Capture the cell that displays the provided text and extract its [x, y] central coordinate. 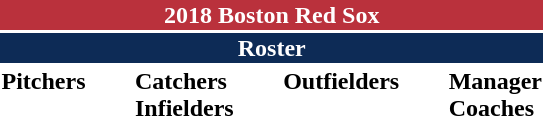
Roster [272, 48]
2018 Boston Red Sox [272, 15]
